Return [x, y] of the center of cell containing provided text 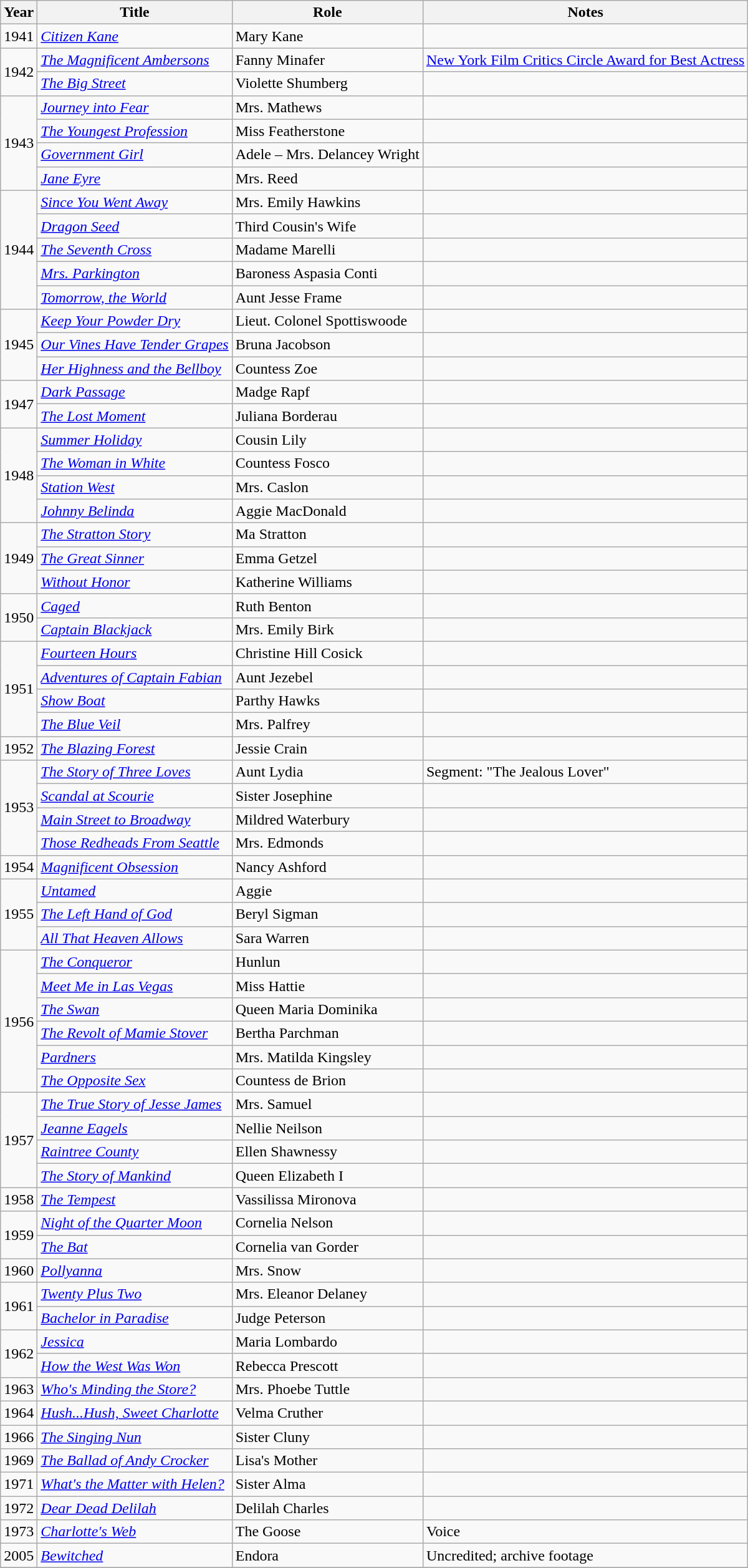
The Opposite Sex [135, 1081]
Adele – Mrs. Delancey Wright [327, 155]
Raintree County [135, 1152]
The Blue Veil [135, 725]
Fourteen Hours [135, 653]
The Seventh Cross [135, 249]
The Conqueror [135, 962]
Christine Hill Cosick [327, 653]
Captain Blackjack [135, 629]
How the West Was Won [135, 1365]
Adventures of Captain Fabian [135, 677]
Pollyanna [135, 1270]
Mrs. Palfrey [327, 725]
Her Highness and the Bellboy [135, 369]
Miss Hattie [327, 985]
Sister Josephine [327, 796]
1963 [19, 1389]
1955 [19, 914]
Delilah Charles [327, 1508]
Countess de Brion [327, 1081]
Voice [585, 1532]
Mary Kane [327, 36]
1961 [19, 1306]
Mrs. Mathews [327, 107]
Velma Cruther [327, 1413]
2005 [19, 1556]
The Swan [135, 1009]
Caged [135, 606]
Dear Dead Delilah [135, 1508]
Station West [135, 487]
Our Vines Have Tender Grapes [135, 345]
1949 [19, 558]
The Ballad of Andy Crocker [135, 1461]
Mrs. Snow [327, 1270]
Untamed [135, 891]
What's the Matter with Helen? [135, 1484]
Queen Elizabeth I [327, 1176]
Keep Your Powder Dry [135, 321]
Violette Shumberg [327, 84]
Summer Holiday [135, 440]
Jessie Crain [327, 748]
The Woman in White [135, 463]
Main Street to Broadway [135, 820]
Mrs. Phoebe Tuttle [327, 1389]
Bewitched [135, 1556]
Jeanne Eagels [135, 1128]
New York Film Critics Circle Award for Best Actress [585, 60]
Beryl Sigman [327, 914]
1969 [19, 1461]
1945 [19, 345]
The True Story of Jesse James [135, 1105]
Ellen Shawnessy [327, 1152]
Aggie MacDonald [327, 511]
Magnificent Obsession [135, 867]
Meet Me in Las Vegas [135, 985]
Rebecca Prescott [327, 1365]
The Magnificent Ambersons [135, 60]
Countess Zoe [327, 369]
Ma Stratton [327, 535]
Charlotte's Web [135, 1532]
Mrs. Samuel [327, 1105]
1954 [19, 867]
Aunt Jezebel [327, 677]
Miss Featherstone [327, 131]
Mrs. Caslon [327, 487]
Aunt Lydia [327, 772]
Sister Alma [327, 1484]
Hunlun [327, 962]
The Lost Moment [135, 416]
Mrs. Edmonds [327, 843]
Segment: "The Jealous Lover" [585, 772]
The Blazing Forest [135, 748]
Pardners [135, 1057]
Scandal at Scourie [135, 796]
Ruth Benton [327, 606]
Maria Lombardo [327, 1342]
Vassilissa Mironova [327, 1199]
Mildred Waterbury [327, 820]
Cornelia Nelson [327, 1223]
Title [135, 12]
1948 [19, 475]
Dragon Seed [135, 226]
Mrs. Matilda Kingsley [327, 1057]
The Story of Mankind [135, 1176]
The Bat [135, 1247]
Nancy Ashford [327, 867]
1962 [19, 1353]
Baroness Aspasia Conti [327, 273]
Uncredited; archive footage [585, 1556]
1951 [19, 689]
Bertha Parchman [327, 1033]
Jane Eyre [135, 178]
Hush...Hush, Sweet Charlotte [135, 1413]
Sara Warren [327, 938]
Mrs. Reed [327, 178]
Who's Minding the Store? [135, 1389]
Third Cousin's Wife [327, 226]
1956 [19, 1021]
The Stratton Story [135, 535]
Night of the Quarter Moon [135, 1223]
Role [327, 12]
Without Honor [135, 582]
1957 [19, 1140]
1953 [19, 808]
1943 [19, 143]
1964 [19, 1413]
Katherine Williams [327, 582]
Johnny Belinda [135, 511]
1960 [19, 1270]
Lisa's Mother [327, 1461]
Queen Maria Dominika [327, 1009]
The Revolt of Mamie Stover [135, 1033]
The Big Street [135, 84]
1958 [19, 1199]
Fanny Minafer [327, 60]
Mrs. Emily Hawkins [327, 202]
The Youngest Profession [135, 131]
Bachelor in Paradise [135, 1318]
Nellie Neilson [327, 1128]
Aunt Jesse Frame [327, 298]
Dark Passage [135, 392]
Juliana Borderau [327, 416]
1942 [19, 72]
Emma Getzel [327, 558]
Jessica [135, 1342]
Government Girl [135, 155]
Those Redheads From Seattle [135, 843]
Show Boat [135, 701]
Notes [585, 12]
Cousin Lily [327, 440]
The Story of Three Loves [135, 772]
1966 [19, 1436]
Mrs. Emily Birk [327, 629]
Journey into Fear [135, 107]
Judge Peterson [327, 1318]
Since You Went Away [135, 202]
Lieut. Colonel Spottiswoode [327, 321]
1973 [19, 1532]
1952 [19, 748]
Citizen Kane [135, 36]
Countess Fosco [327, 463]
1972 [19, 1508]
The Left Hand of God [135, 914]
Mrs. Parkington [135, 273]
1944 [19, 249]
Madame Marelli [327, 249]
Sister Cluny [327, 1436]
Cornelia van Gorder [327, 1247]
Parthy Hawks [327, 701]
1971 [19, 1484]
1959 [19, 1235]
The Goose [327, 1532]
Year [19, 12]
1941 [19, 36]
1947 [19, 404]
Madge Rapf [327, 392]
Bruna Jacobson [327, 345]
The Great Sinner [135, 558]
The Singing Nun [135, 1436]
Aggie [327, 891]
Endora [327, 1556]
1950 [19, 617]
All That Heaven Allows [135, 938]
Mrs. Eleanor Delaney [327, 1294]
Tomorrow, the World [135, 298]
Twenty Plus Two [135, 1294]
The Tempest [135, 1199]
